Return (x, y) of the center of cell containing provided text 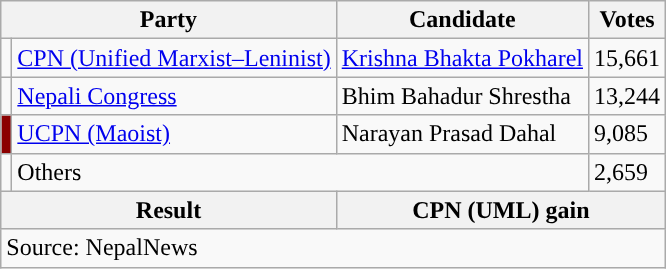
9,085 (628, 134)
Narayan Prasad Dahal (462, 134)
CPN (UML) gain (500, 210)
Krishna Bhakta Pokharel (462, 58)
13,244 (628, 96)
Votes (628, 20)
Result (168, 210)
CPN (Unified Marxist–Leninist) (174, 58)
Bhim Bahadur Shrestha (462, 96)
Source: NepalNews (334, 248)
15,661 (628, 58)
Candidate (462, 20)
UCPN (Maoist) (174, 134)
2,659 (628, 172)
Nepali Congress (174, 96)
Others (300, 172)
Party (168, 20)
